Detect which cell encompasses the target text, then output its (x, y) center coordinate. 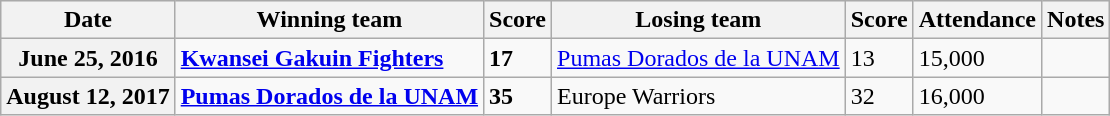
13 (879, 58)
Notes (1076, 20)
Europe Warriors (699, 96)
Losing team (699, 20)
15,000 (977, 58)
Kwansei Gakuin Fighters (329, 58)
17 (518, 58)
35 (518, 96)
Winning team (329, 20)
August 12, 2017 (88, 96)
Date (88, 20)
June 25, 2016 (88, 58)
32 (879, 96)
16,000 (977, 96)
Attendance (977, 20)
